Extract the [x, y] coordinate from the center of the cell holding the provided text.  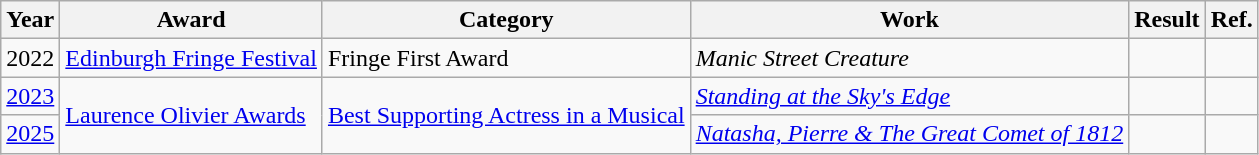
Result [1167, 20]
Year [30, 20]
2023 [30, 96]
Laurence Olivier Awards [192, 115]
Fringe First Award [506, 58]
Edinburgh Fringe Festival [192, 58]
Ref. [1232, 20]
Award [192, 20]
Standing at the Sky's Edge [910, 96]
Manic Street Creature [910, 58]
2025 [30, 134]
Work [910, 20]
2022 [30, 58]
Natasha, Pierre & The Great Comet of 1812 [910, 134]
Category [506, 20]
Best Supporting Actress in a Musical [506, 115]
